Locate the cell with the specified text and output its [X, Y] center coordinate. 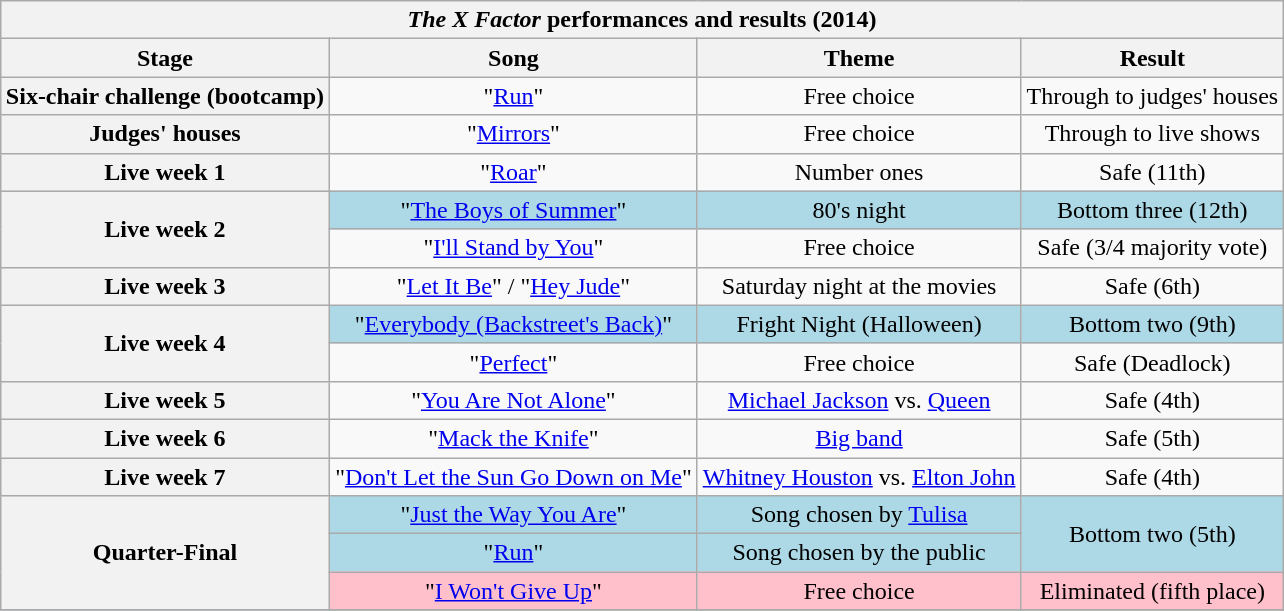
Safe (Deadlock) [1152, 362]
The X Factor performances and results (2014) [642, 20]
Safe (5th) [1152, 438]
Bottom three (12th) [1152, 210]
Safe (6th) [1152, 286]
"I Won't Give Up" [514, 591]
Safe (3/4 majority vote) [1152, 248]
Live week 6 [164, 438]
Saturday night at the movies [859, 286]
Theme [859, 58]
Number ones [859, 172]
Six-chair challenge (bootcamp) [164, 96]
Song [514, 58]
"Mack the Knife" [514, 438]
Michael Jackson vs. Queen [859, 400]
"Mirrors" [514, 134]
Live week 4 [164, 343]
"Everybody (Backstreet's Back)" [514, 324]
Quarter-Final [164, 553]
"Don't Let the Sun Go Down on Me" [514, 477]
Bottom two (5th) [1152, 534]
80's night [859, 210]
Live week 3 [164, 286]
"I'll Stand by You" [514, 248]
Result [1152, 58]
Safe (11th) [1152, 172]
Live week 1 [164, 172]
Eliminated (fifth place) [1152, 591]
Song chosen by the public [859, 553]
Through to live shows [1152, 134]
Through to judges' houses [1152, 96]
Judges' houses [164, 134]
Big band [859, 438]
Fright Night (Halloween) [859, 324]
Live week 5 [164, 400]
"Roar" [514, 172]
Bottom two (9th) [1152, 324]
"You Are Not Alone" [514, 400]
Live week 2 [164, 229]
Live week 7 [164, 477]
"The Boys of Summer" [514, 210]
"Perfect" [514, 362]
"Let It Be" / "Hey Jude" [514, 286]
Stage [164, 58]
"Just the Way You Are" [514, 515]
Whitney Houston vs. Elton John [859, 477]
Song chosen by Tulisa [859, 515]
